Locate the cell with the specified text and output its [x, y] center coordinate. 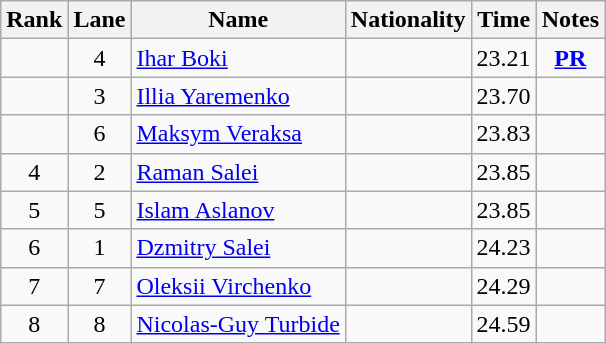
Ihar Boki [238, 58]
Maksym Veraksa [238, 134]
Nicolas-Guy Turbide [238, 324]
Name [238, 20]
Time [504, 20]
2 [100, 172]
23.70 [504, 96]
24.23 [504, 248]
Nationality [408, 20]
Lane [100, 20]
Rank [34, 20]
23.83 [504, 134]
24.59 [504, 324]
Dzmitry Salei [238, 248]
PR [570, 58]
3 [100, 96]
Illia Yaremenko [238, 96]
Notes [570, 20]
23.21 [504, 58]
Oleksii Virchenko [238, 286]
Islam Aslanov [238, 210]
1 [100, 248]
24.29 [504, 286]
Raman Salei [238, 172]
